Find where the given text appears and provide that cell's center as (X, Y) coordinate. 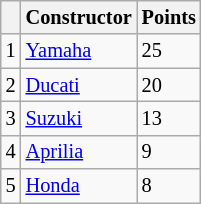
Points (169, 17)
9 (169, 152)
Honda (79, 186)
5 (11, 186)
Yamaha (79, 51)
2 (11, 85)
Ducati (79, 85)
Aprilia (79, 152)
4 (11, 152)
20 (169, 85)
8 (169, 186)
1 (11, 51)
3 (11, 118)
Suzuki (79, 118)
25 (169, 51)
Constructor (79, 17)
13 (169, 118)
